Detect which cell encompasses the target text, then output its [x, y] center coordinate. 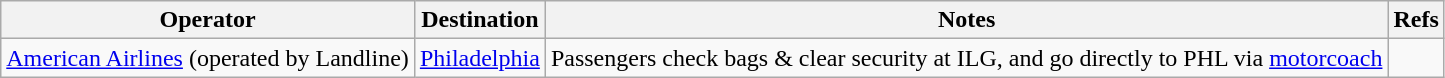
Passengers check bags & clear security at ILG, and go directly to PHL via motorcoach [966, 58]
Philadelphia [480, 58]
American Airlines (operated by Landline) [208, 58]
Notes [966, 20]
Operator [208, 20]
Refs [1416, 20]
Destination [480, 20]
